Return (X, Y) of the center of cell containing provided text 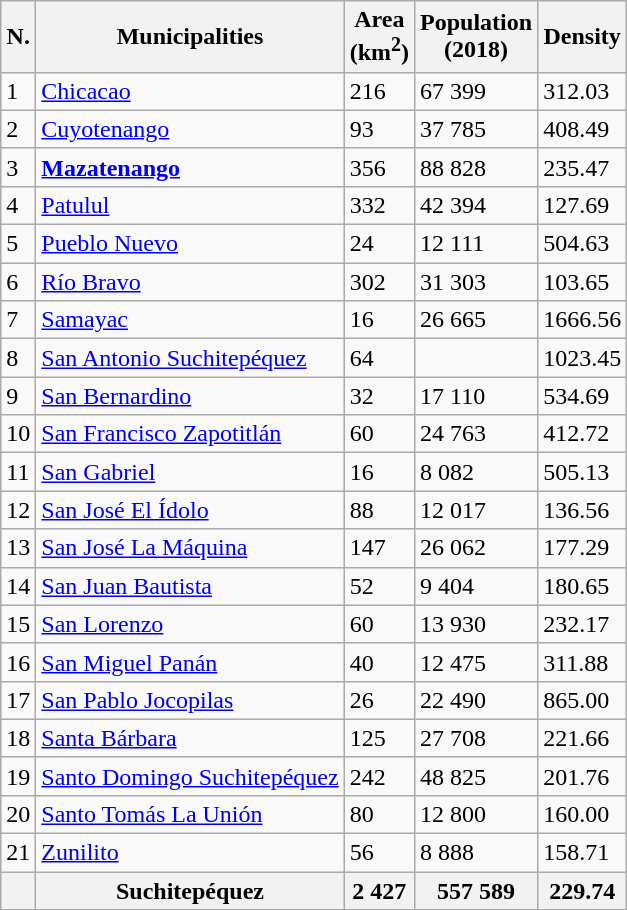
8 082 (476, 472)
302 (379, 282)
2 427 (379, 891)
242 (379, 776)
20 (18, 814)
13 (18, 548)
San José El Ídolo (190, 510)
332 (379, 205)
Population(2018) (476, 37)
24 (379, 244)
14 (18, 586)
Río Bravo (190, 282)
27 708 (476, 738)
125 (379, 738)
9 (18, 396)
26 (379, 700)
88 828 (476, 167)
312.03 (582, 91)
201.76 (582, 776)
21 (18, 853)
7 (18, 320)
311.88 (582, 662)
557 589 (476, 891)
56 (379, 853)
12 475 (476, 662)
24 763 (476, 434)
229.74 (582, 891)
San Lorenzo (190, 624)
8 888 (476, 853)
235.47 (582, 167)
2 (18, 129)
80 (379, 814)
408.49 (582, 129)
64 (379, 358)
San Antonio Suchitepéquez (190, 358)
180.65 (582, 586)
Santo Tomás La Unión (190, 814)
12 017 (476, 510)
147 (379, 548)
4 (18, 205)
San Pablo Jocopilas (190, 700)
865.00 (582, 700)
Density (582, 37)
3 (18, 167)
Mazatenango (190, 167)
22 490 (476, 700)
1666.56 (582, 320)
5 (18, 244)
232.17 (582, 624)
534.69 (582, 396)
17 (18, 700)
103.65 (582, 282)
505.13 (582, 472)
6 (18, 282)
1023.45 (582, 358)
37 785 (476, 129)
San Juan Bautista (190, 586)
San José La Máquina (190, 548)
158.71 (582, 853)
412.72 (582, 434)
93 (379, 129)
160.00 (582, 814)
12 800 (476, 814)
31 303 (476, 282)
San Francisco Zapotitlán (190, 434)
Santa Bárbara (190, 738)
216 (379, 91)
32 (379, 396)
12 (18, 510)
356 (379, 167)
10 (18, 434)
67 399 (476, 91)
504.63 (582, 244)
1 (18, 91)
Pueblo Nuevo (190, 244)
Area(km2) (379, 37)
221.66 (582, 738)
11 (18, 472)
42 394 (476, 205)
Cuyotenango (190, 129)
Samayac (190, 320)
52 (379, 586)
19 (18, 776)
127.69 (582, 205)
8 (18, 358)
12 111 (476, 244)
88 (379, 510)
40 (379, 662)
San Miguel Panán (190, 662)
San Bernardino (190, 396)
Santo Domingo Suchitepéquez (190, 776)
26 062 (476, 548)
48 825 (476, 776)
136.56 (582, 510)
26 665 (476, 320)
Chicacao (190, 91)
13 930 (476, 624)
San Gabriel (190, 472)
Suchitepéquez (190, 891)
15 (18, 624)
9 404 (476, 586)
17 110 (476, 396)
N. (18, 37)
Municipalities (190, 37)
Patulul (190, 205)
Zunilito (190, 853)
177.29 (582, 548)
18 (18, 738)
